Extract the (X, Y) coordinate from the center of the cell holding the provided text.  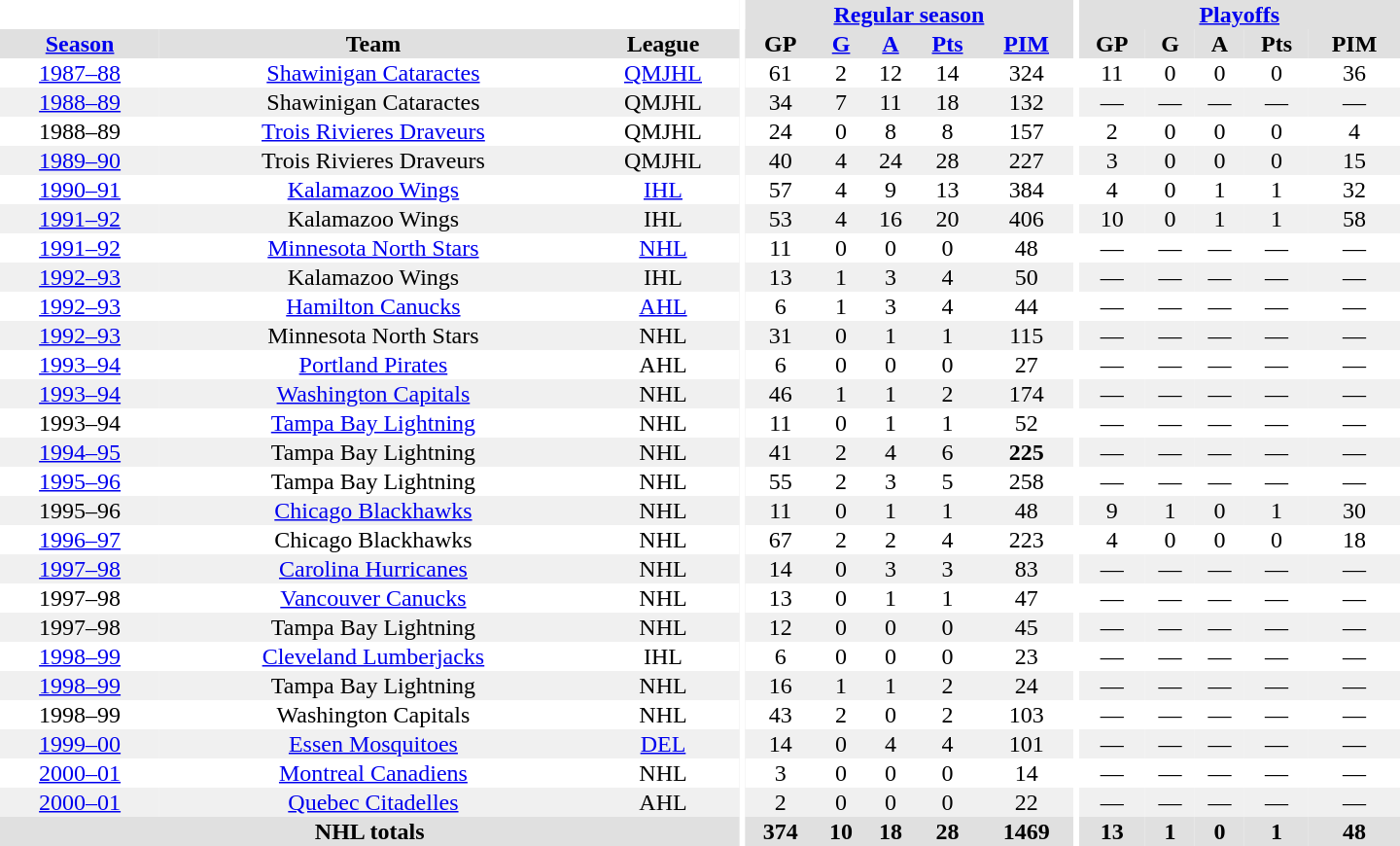
20 (948, 219)
1999–00 (80, 744)
132 (1027, 102)
Hamilton Canucks (373, 306)
61 (781, 73)
1469 (1027, 831)
32 (1354, 190)
5 (948, 481)
Team (373, 44)
Regular season (909, 15)
115 (1027, 335)
157 (1027, 131)
50 (1027, 277)
36 (1354, 73)
57 (781, 190)
324 (1027, 73)
174 (1027, 394)
374 (781, 831)
30 (1354, 511)
Playoffs (1239, 15)
1994–95 (80, 452)
53 (781, 219)
45 (1027, 627)
Portland Pirates (373, 365)
1987–88 (80, 73)
101 (1027, 744)
41 (781, 452)
Carolina Hurricanes (373, 569)
1996–97 (80, 540)
Season (80, 44)
22 (1027, 802)
League (663, 44)
40 (781, 160)
44 (1027, 306)
225 (1027, 452)
Montreal Canadiens (373, 773)
258 (1027, 481)
52 (1027, 423)
23 (1027, 656)
27 (1027, 365)
67 (781, 540)
58 (1354, 219)
1990–91 (80, 190)
227 (1027, 160)
1989–90 (80, 160)
31 (781, 335)
7 (842, 102)
Quebec Citadelles (373, 802)
46 (781, 394)
34 (781, 102)
15 (1354, 160)
55 (781, 481)
DEL (663, 744)
NHL totals (369, 831)
Cleveland Lumberjacks (373, 656)
Essen Mosquitoes (373, 744)
223 (1027, 540)
384 (1027, 190)
43 (781, 715)
103 (1027, 715)
406 (1027, 219)
83 (1027, 569)
Vancouver Canucks (373, 598)
47 (1027, 598)
